Return [x, y] of the center of cell containing provided text 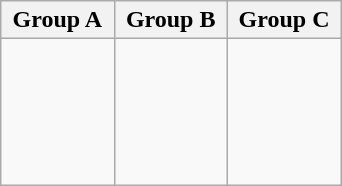
Group C [284, 20]
Group B [170, 20]
Group A [58, 20]
